Identify which cell holds the provided text, then report its (x, y) central coordinate. 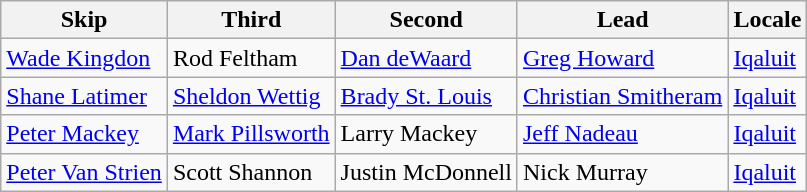
Larry Mackey (426, 134)
Christian Smitheram (622, 96)
Sheldon Wettig (251, 96)
Dan deWaard (426, 58)
Jeff Nadeau (622, 134)
Greg Howard (622, 58)
Scott Shannon (251, 172)
Peter Van Strien (84, 172)
Locale (768, 20)
Lead (622, 20)
Justin McDonnell (426, 172)
Wade Kingdon (84, 58)
Mark Pillsworth (251, 134)
Skip (84, 20)
Shane Latimer (84, 96)
Rod Feltham (251, 58)
Third (251, 20)
Second (426, 20)
Peter Mackey (84, 134)
Brady St. Louis (426, 96)
Nick Murray (622, 172)
